Search for the cell housing the specified text and yield its [x, y] center coordinate. 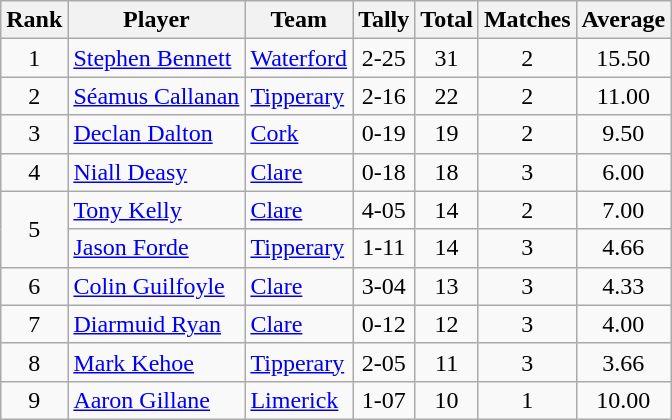
4 [34, 172]
Jason Forde [156, 248]
Niall Deasy [156, 172]
4.33 [624, 286]
0-18 [384, 172]
1-11 [384, 248]
3-04 [384, 286]
11.00 [624, 96]
22 [447, 96]
0-19 [384, 134]
Rank [34, 20]
15.50 [624, 58]
18 [447, 172]
Stephen Bennett [156, 58]
12 [447, 324]
6.00 [624, 172]
Aaron Gillane [156, 400]
Matches [527, 20]
2-25 [384, 58]
13 [447, 286]
Limerick [299, 400]
Mark Kehoe [156, 362]
1-07 [384, 400]
8 [34, 362]
2-16 [384, 96]
11 [447, 362]
7 [34, 324]
0-12 [384, 324]
3.66 [624, 362]
Tally [384, 20]
Tony Kelly [156, 210]
2-05 [384, 362]
Declan Dalton [156, 134]
Séamus Callanan [156, 96]
Player [156, 20]
Diarmuid Ryan [156, 324]
9 [34, 400]
Waterford [299, 58]
4.00 [624, 324]
Average [624, 20]
31 [447, 58]
Team [299, 20]
6 [34, 286]
4.66 [624, 248]
7.00 [624, 210]
9.50 [624, 134]
Cork [299, 134]
10 [447, 400]
5 [34, 229]
Total [447, 20]
19 [447, 134]
Colin Guilfoyle [156, 286]
10.00 [624, 400]
4-05 [384, 210]
